Detect which cell encompasses the target text, then output its (X, Y) center coordinate. 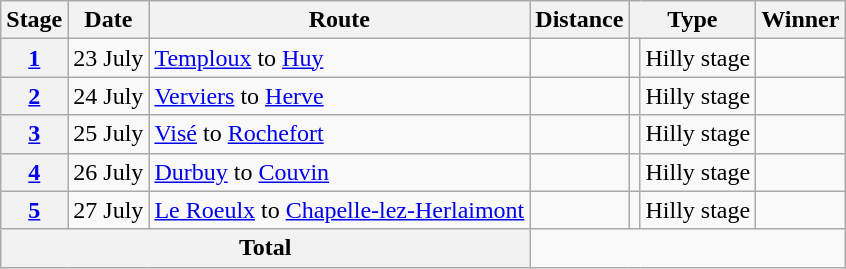
2 (34, 96)
Durbuy to Couvin (340, 172)
24 July (108, 96)
Winner (800, 20)
Visé to Rochefort (340, 134)
Type (692, 20)
23 July (108, 58)
Verviers to Herve (340, 96)
Date (108, 20)
Stage (34, 20)
Le Roeulx to Chapelle-lez-Herlaimont (340, 210)
Total (266, 248)
3 (34, 134)
Distance (580, 20)
5 (34, 210)
Route (340, 20)
26 July (108, 172)
4 (34, 172)
25 July (108, 134)
1 (34, 58)
Temploux to Huy (340, 58)
27 July (108, 210)
